For the text-containing cell, return its midpoint in [x, y] coordinate format. 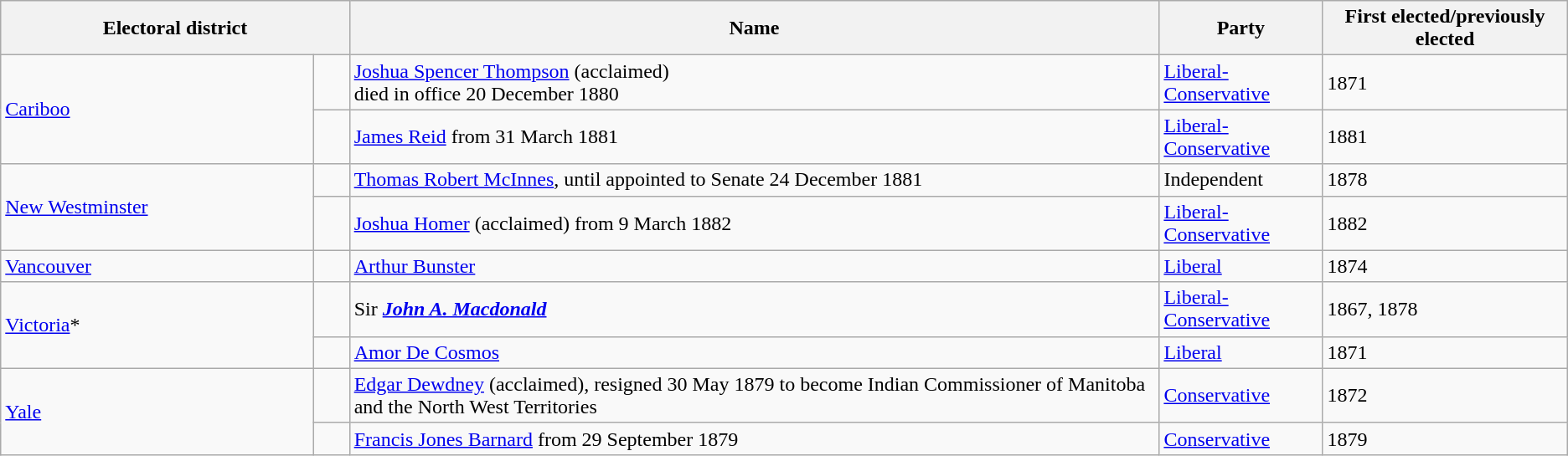
1867, 1878 [1445, 310]
Arthur Bunster [754, 266]
Independent [1241, 180]
1881 [1445, 137]
Amor De Cosmos [754, 352]
New Westminster [157, 208]
1878 [1445, 180]
Name [754, 28]
1882 [1445, 223]
First elected/previously elected [1445, 28]
Thomas Robert McInnes, until appointed to Senate 24 December 1881 [754, 180]
James Reid from 31 March 1881 [754, 137]
Francis Jones Barnard from 29 September 1879 [754, 438]
1874 [1445, 266]
Victoria* [157, 325]
Vancouver [157, 266]
Electoral district [175, 28]
1879 [1445, 438]
Cariboo [157, 110]
Joshua Homer (acclaimed) from 9 March 1882 [754, 223]
Joshua Spencer Thompson (acclaimed)died in office 20 December 1880 [754, 82]
1872 [1445, 395]
Party [1241, 28]
Yale [157, 412]
Edgar Dewdney (acclaimed), resigned 30 May 1879 to become Indian Commissioner of Manitoba and the North West Territories [754, 395]
Sir John A. Macdonald [754, 310]
